Identify which cell holds the provided text, then report its (X, Y) central coordinate. 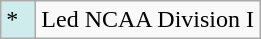
Led NCAA Division I (148, 20)
* (18, 20)
